Find where the given text appears and provide that cell's center as (X, Y) coordinate. 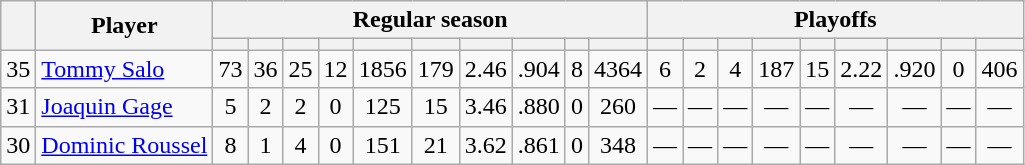
35 (18, 69)
406 (1000, 69)
Dominic Roussel (124, 145)
Regular season (430, 20)
179 (436, 69)
3.46 (486, 107)
Joaquin Gage (124, 107)
125 (382, 107)
.861 (538, 145)
4364 (618, 69)
.904 (538, 69)
1856 (382, 69)
2.22 (862, 69)
5 (230, 107)
2.46 (486, 69)
.880 (538, 107)
21 (436, 145)
Playoffs (836, 20)
25 (300, 69)
6 (666, 69)
3.62 (486, 145)
Player (124, 26)
187 (776, 69)
260 (618, 107)
348 (618, 145)
36 (266, 69)
Tommy Salo (124, 69)
1 (266, 145)
73 (230, 69)
31 (18, 107)
12 (336, 69)
151 (382, 145)
.920 (914, 69)
30 (18, 145)
